Scan for the cell matching the given text and deliver its (X, Y) coordinate at center. 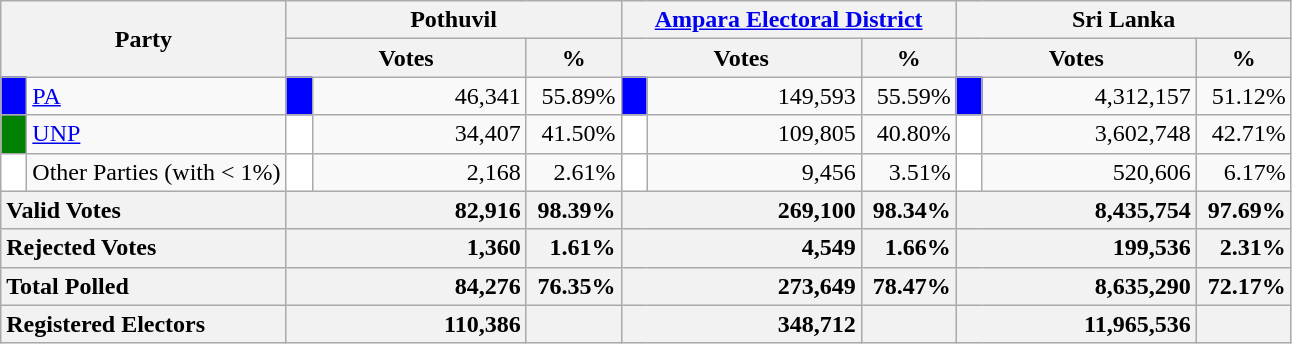
1.61% (574, 248)
55.89% (574, 96)
4,312,157 (1089, 96)
Rejected Votes (144, 248)
Registered Electors (144, 324)
Sri Lanka (1124, 20)
2.61% (574, 172)
149,593 (754, 96)
Valid Votes (144, 210)
8,635,290 (1076, 286)
97.69% (1244, 210)
348,712 (741, 324)
72.17% (1244, 286)
34,407 (419, 134)
6.17% (1244, 172)
3,602,748 (1089, 134)
PA (156, 96)
98.39% (574, 210)
9,456 (754, 172)
199,536 (1076, 248)
55.59% (908, 96)
11,965,536 (1076, 324)
1.66% (908, 248)
98.34% (908, 210)
Party (144, 39)
41.50% (574, 134)
UNP (156, 134)
78.47% (908, 286)
42.71% (1244, 134)
8,435,754 (1076, 210)
40.80% (908, 134)
Total Polled (144, 286)
Other Parties (with < 1%) (156, 172)
2,168 (419, 172)
76.35% (574, 286)
109,805 (754, 134)
82,916 (406, 210)
520,606 (1089, 172)
269,100 (741, 210)
Pothuvil (454, 20)
Ampara Electoral District (788, 20)
51.12% (1244, 96)
4,549 (741, 248)
46,341 (419, 96)
3.51% (908, 172)
2.31% (1244, 248)
110,386 (406, 324)
1,360 (406, 248)
273,649 (741, 286)
84,276 (406, 286)
